Return the (X, Y) coordinate for the center point of the cell that contains the specified text.  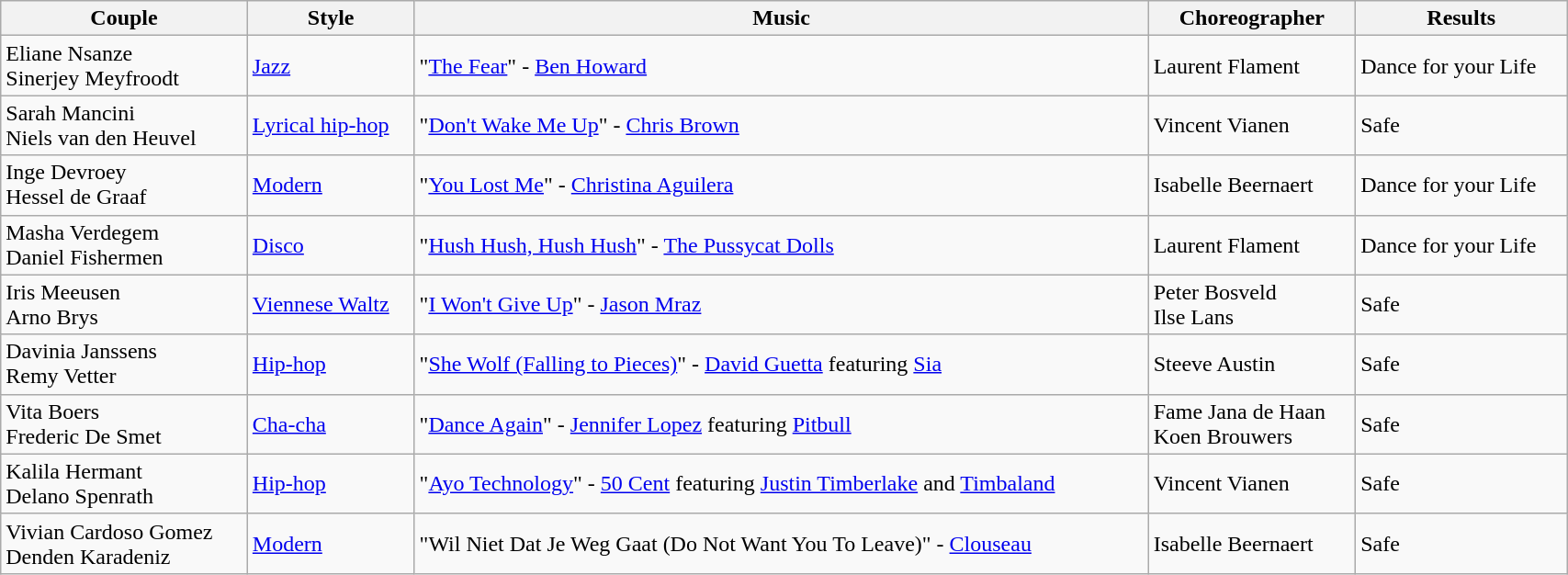
"You Lost Me" - Christina Aguilera (781, 186)
Steeve Austin (1251, 364)
Choreographer (1251, 18)
"The Fear" - Ben Howard (781, 66)
Eliane Nsanze Sinerjey Meyfroodt (125, 66)
"Wil Niet Dat Je Weg Gaat (Do Not Want You To Leave)" - Clouseau (781, 544)
"Ayo Technology" - 50 Cent featuring Justin Timberlake and Timbaland (781, 483)
"I Won't Give Up" - Jason Mraz (781, 305)
Viennese Waltz (331, 305)
"Don't Wake Me Up" - Chris Brown (781, 125)
"She Wolf (Falling to Pieces)" - David Guetta featuring Sia (781, 364)
Masha Verdegem Daniel Fishermen (125, 244)
Lyrical hip-hop (331, 125)
Couple (125, 18)
Style (331, 18)
Inge Devroey Hessel de Graaf (125, 186)
Kalila Hermant Delano Spenrath (125, 483)
"Dance Again" - Jennifer Lopez featuring Pitbull (781, 424)
Iris Meeusen Arno Brys (125, 305)
"Hush Hush, Hush Hush" - The Pussycat Dolls (781, 244)
Vita Boers Frederic De Smet (125, 424)
Vivian Cardoso Gomez Denden Karadeniz (125, 544)
Peter Bosveld Ilse Lans (1251, 305)
Disco (331, 244)
Music (781, 18)
Results (1461, 18)
Sarah Mancini Niels van den Heuvel (125, 125)
Fame Jana de Haan Koen Brouwers (1251, 424)
Jazz (331, 66)
Cha-cha (331, 424)
Davinia Janssens Remy Vetter (125, 364)
